For the text-containing cell, return its midpoint in [x, y] coordinate format. 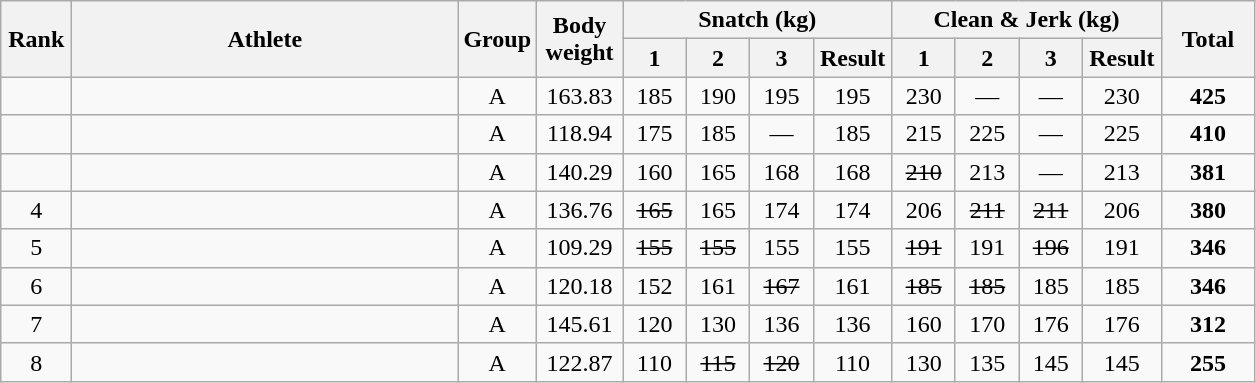
122.87 [580, 362]
4 [36, 210]
381 [1208, 172]
Athlete [265, 39]
196 [1051, 248]
118.94 [580, 134]
152 [655, 286]
6 [36, 286]
Body weight [580, 39]
210 [924, 172]
215 [924, 134]
312 [1208, 324]
5 [36, 248]
135 [987, 362]
145.61 [580, 324]
410 [1208, 134]
7 [36, 324]
175 [655, 134]
Total [1208, 39]
8 [36, 362]
190 [718, 96]
Clean & Jerk (kg) [1026, 20]
255 [1208, 362]
115 [718, 362]
Snatch (kg) [758, 20]
167 [782, 286]
425 [1208, 96]
380 [1208, 210]
120.18 [580, 286]
136.76 [580, 210]
170 [987, 324]
109.29 [580, 248]
Rank [36, 39]
140.29 [580, 172]
Group [498, 39]
163.83 [580, 96]
